Provide the [x, y] coordinate of the cell's center where the given text is located.  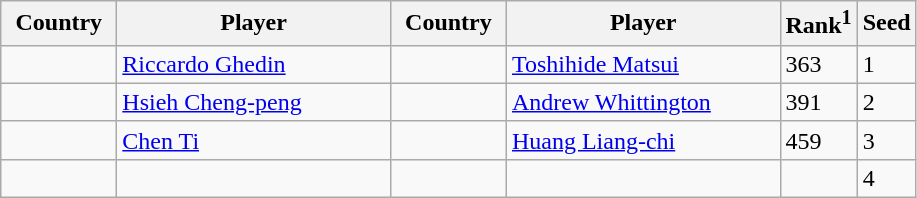
2 [886, 102]
Huang Liang-chi [643, 140]
363 [818, 64]
Seed [886, 24]
Riccardo Ghedin [254, 64]
Andrew Whittington [643, 102]
Rank1 [818, 24]
Chen Ti [254, 140]
4 [886, 178]
Toshihide Matsui [643, 64]
1 [886, 64]
3 [886, 140]
459 [818, 140]
Hsieh Cheng-peng [254, 102]
391 [818, 102]
